Output the [X, Y] coordinate of the center of the cell containing the given text.  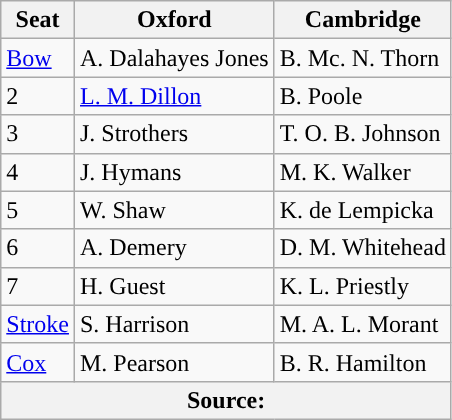
D. M. Whitehead [362, 248]
K. de Lempicka [362, 210]
6 [38, 248]
Bow [38, 58]
J. Strothers [174, 134]
W. Shaw [174, 210]
M. A. L. Morant [362, 324]
K. L. Priestly [362, 286]
A. Demery [174, 248]
H. Guest [174, 286]
S. Harrison [174, 324]
7 [38, 286]
Source: [226, 400]
A. Dalahayes Jones [174, 58]
4 [38, 172]
T. O. B. Johnson [362, 134]
Stroke [38, 324]
M. K. Walker [362, 172]
3 [38, 134]
J. Hymans [174, 172]
Seat [38, 20]
B. R. Hamilton [362, 362]
Cox [38, 362]
Cambridge [362, 20]
B. Poole [362, 96]
2 [38, 96]
5 [38, 210]
L. M. Dillon [174, 96]
B. Mc. N. Thorn [362, 58]
M. Pearson [174, 362]
Oxford [174, 20]
